Capture the cell that displays the provided text and extract its (x, y) central coordinate. 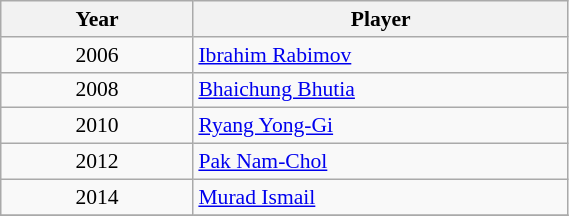
Player (380, 19)
2012 (98, 162)
Year (98, 19)
Murad Ismail (380, 197)
Bhaichung Bhutia (380, 90)
Ibrahim Rabimov (380, 55)
2010 (98, 126)
Pak Nam-Chol (380, 162)
2006 (98, 55)
2014 (98, 197)
2008 (98, 90)
Ryang Yong-Gi (380, 126)
